Extract the [x, y] coordinate from the center of the cell holding the provided text.  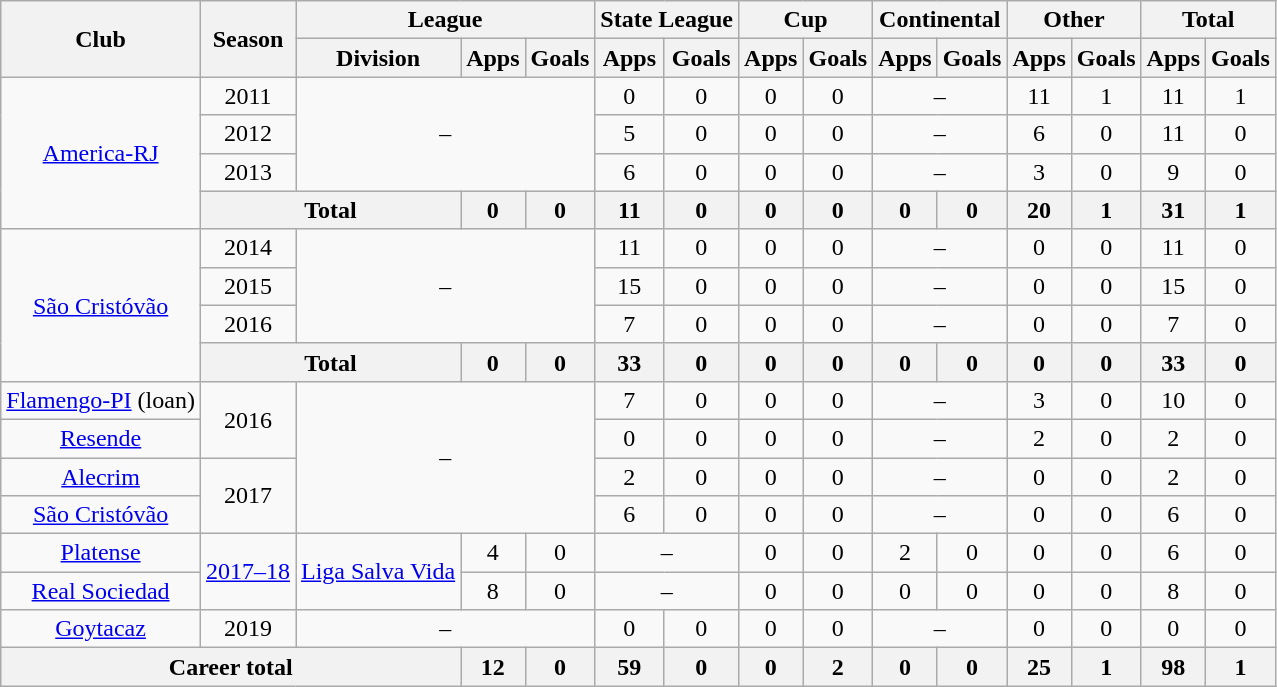
League [446, 20]
12 [493, 667]
2014 [248, 248]
9 [1173, 172]
Platense [101, 553]
Division [378, 58]
5 [630, 134]
Club [101, 39]
Career total [231, 667]
Season [248, 39]
Liga Salva Vida [378, 572]
2019 [248, 629]
Resende [101, 438]
31 [1173, 210]
2013 [248, 172]
Flamengo-PI (loan) [101, 400]
Real Sociedad [101, 591]
10 [1173, 400]
Goytacaz [101, 629]
Continental [940, 20]
4 [493, 553]
20 [1039, 210]
America-RJ [101, 153]
2012 [248, 134]
2017 [248, 496]
98 [1173, 667]
2017–18 [248, 572]
Cup [806, 20]
25 [1039, 667]
2015 [248, 286]
59 [630, 667]
2011 [248, 96]
Alecrim [101, 477]
State League [667, 20]
Other [1074, 20]
